Pinpoint the cell where the given text exists, returning its (x, y) midpoint coordinate. 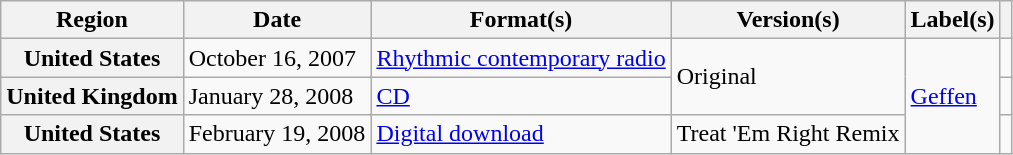
Digital download (521, 134)
Region (92, 20)
Label(s) (952, 20)
United Kingdom (92, 96)
Rhythmic contemporary radio (521, 58)
Format(s) (521, 20)
Treat 'Em Right Remix (788, 134)
February 19, 2008 (277, 134)
Version(s) (788, 20)
CD (521, 96)
October 16, 2007 (277, 58)
Original (788, 77)
Date (277, 20)
Geffen (952, 96)
January 28, 2008 (277, 96)
